Scan for the cell matching the given text and deliver its [x, y] coordinate at center. 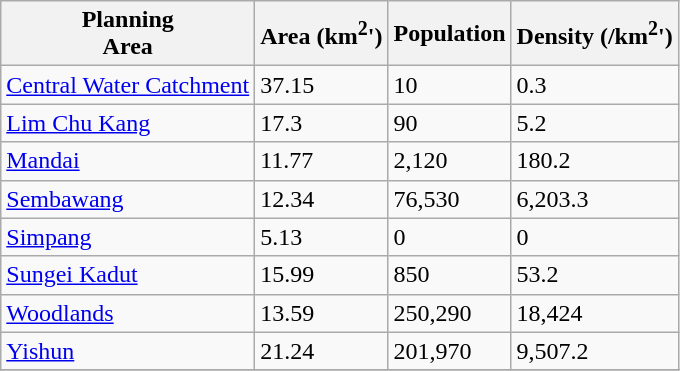
13.59 [322, 313]
Area (km2') [322, 34]
76,530 [450, 199]
6,203.3 [594, 199]
850 [450, 275]
Population [450, 34]
0.3 [594, 85]
Sembawang [128, 199]
15.99 [322, 275]
5.13 [322, 237]
Mandai [128, 161]
250,290 [450, 313]
Simpang [128, 237]
9,507.2 [594, 351]
18,424 [594, 313]
Planning Area [128, 34]
2,120 [450, 161]
Lim Chu Kang [128, 123]
90 [450, 123]
Central Water Catchment [128, 85]
Yishun [128, 351]
5.2 [594, 123]
Woodlands [128, 313]
37.15 [322, 85]
53.2 [594, 275]
201,970 [450, 351]
17.3 [322, 123]
180.2 [594, 161]
21.24 [322, 351]
Density (/km2') [594, 34]
11.77 [322, 161]
12.34 [322, 199]
10 [450, 85]
Sungei Kadut [128, 275]
